Identify which cell holds the provided text, then report its (x, y) central coordinate. 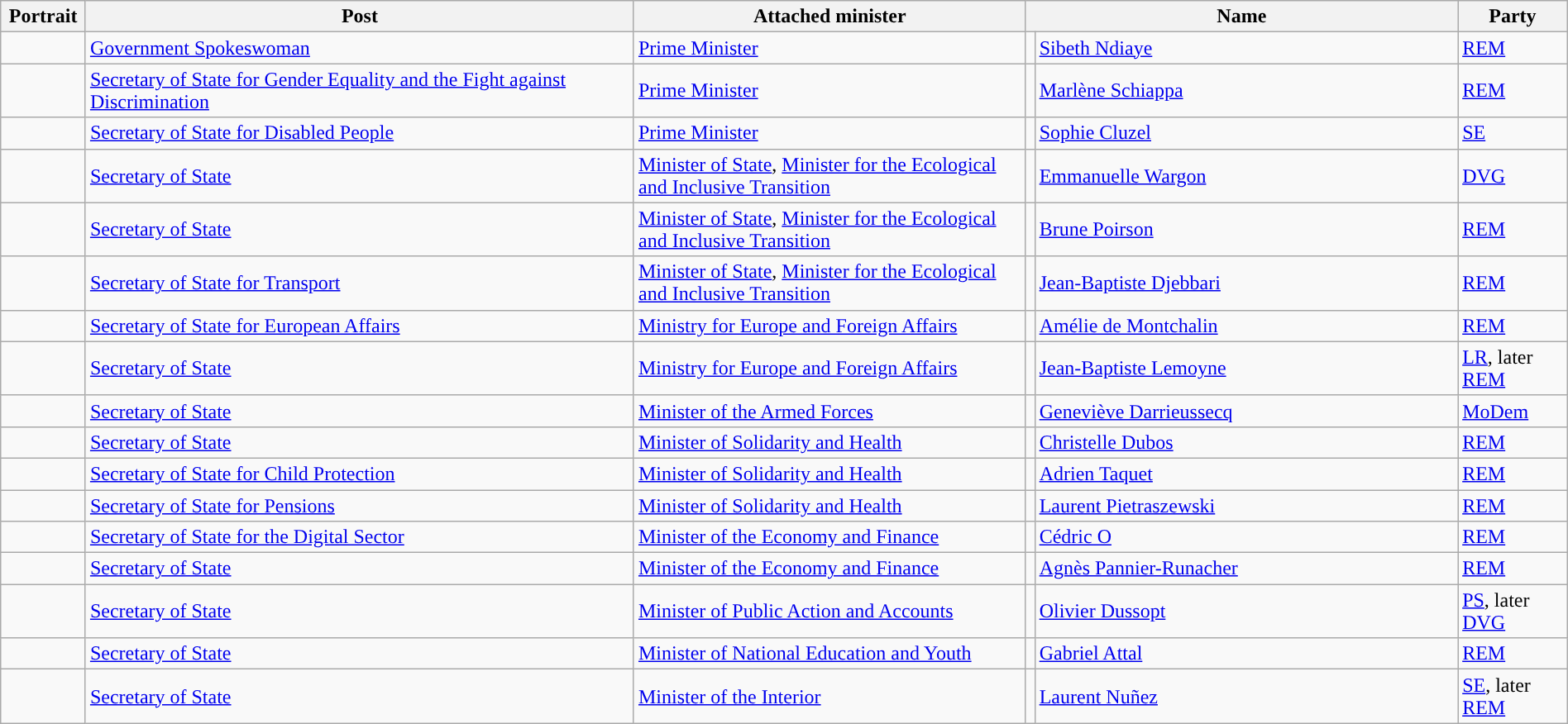
Secretary of State for Transport (359, 283)
SE (1513, 133)
Secretary of State for the Digital Sector (359, 537)
Post (359, 17)
Sophie Cluzel (1246, 133)
Sibeth Ndiaye (1246, 48)
Laurent Nuñez (1246, 696)
Secretary of State for Pensions (359, 505)
LR, later REM (1513, 369)
Brune Poirson (1246, 230)
Agnès Pannier-Runacher (1246, 569)
Jean-Baptiste Djebbari (1246, 283)
Amélie de Montchalin (1246, 326)
Government Spokeswoman (359, 48)
Emmanuelle Wargon (1246, 175)
Christelle Dubos (1246, 442)
Minister of Public Action and Accounts (829, 612)
Cédric O (1246, 537)
Geneviève Darrieussecq (1246, 411)
Attached minister (829, 17)
Minister of the Interior (829, 696)
Portrait (43, 17)
Olivier Dussopt (1246, 612)
Secretary of State for Disabled People (359, 133)
Adrien Taquet (1246, 474)
Secretary of State for Gender Equality and the Fight against Discrimination (359, 91)
Jean-Baptiste Lemoyne (1246, 369)
Party (1513, 17)
Secretary of State for European Affairs (359, 326)
Minister of National Education and Youth (829, 654)
DVG (1513, 175)
MoDem (1513, 411)
Secretary of State for Child Protection (359, 474)
Marlène Schiappa (1246, 91)
PS, later DVG (1513, 612)
Minister of the Armed Forces (829, 411)
SE, later REM (1513, 696)
Laurent Pietraszewski (1246, 505)
Name (1242, 17)
Gabriel Attal (1246, 654)
